Capture the cell that displays the provided text and extract its (x, y) central coordinate. 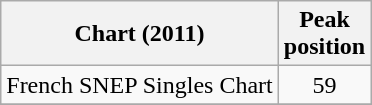
Chart (2011) (140, 34)
59 (324, 85)
Peakposition (324, 34)
French SNEP Singles Chart (140, 85)
